Return the [X, Y] coordinate for the center point of the cell that contains the specified text.  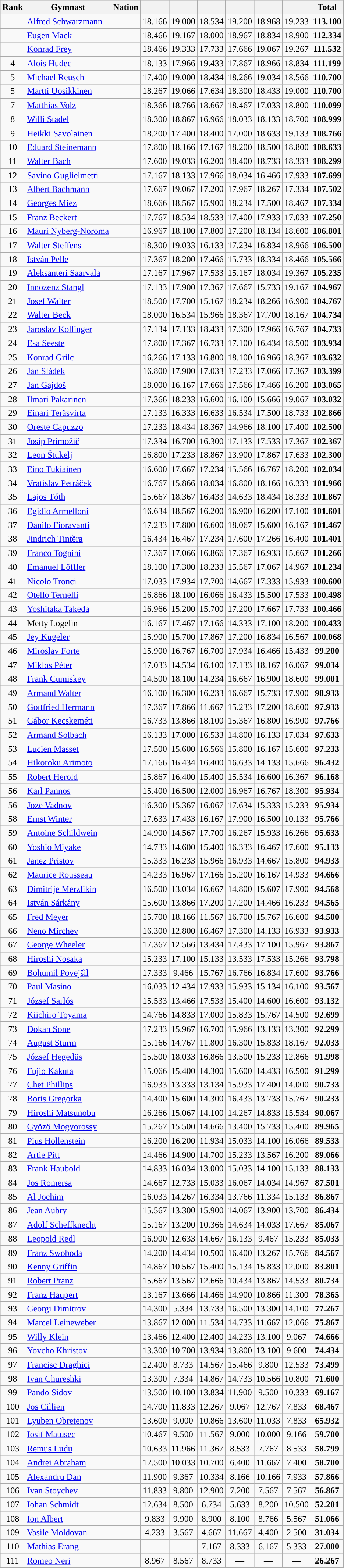
10.000 [268, 1435]
18.633 [268, 133]
9.166 [297, 1435]
9.833 [155, 1519]
Kiichiro Toyama [68, 1015]
Jan Gajdoš [68, 385]
37 [13, 525]
Leon Štukelj [68, 455]
5.567 [297, 1519]
19.433 [211, 63]
József Hegedüs [68, 1057]
75 [13, 1057]
16.766 [240, 973]
Alfred Schwarzmann [68, 21]
92 [13, 1294]
62 [13, 875]
Albert Bachmann [68, 189]
80.734 [327, 1281]
101.867 [327, 497]
104.734 [327, 315]
8.333 [240, 1547]
26.267 [327, 1561]
13.766 [240, 1197]
27.000 [327, 1547]
Maurice Rousseau [68, 875]
71 [13, 1001]
100 [13, 1407]
István Pelle [68, 259]
69.167 [327, 1393]
95.633 [327, 833]
19.200 [240, 21]
13.167 [155, 1294]
Hikoroku Arimoto [68, 763]
101.266 [327, 553]
George Wheeler [68, 945]
19.034 [268, 77]
Walter Bach [68, 161]
9.600 [297, 1351]
Jaroslav Kollinger [68, 329]
17.134 [155, 329]
102.500 [327, 427]
Otello Ternelli [68, 595]
12.634 [155, 1504]
Iohan Schmidt [68, 1504]
100.068 [327, 637]
Jey Kugeler [68, 637]
112.334 [327, 35]
11.966 [183, 1449]
13.834 [211, 1393]
31.034 [327, 1533]
16.267 [240, 833]
101.601 [327, 511]
11.934 [211, 1141]
Jan Sládek [68, 371]
85.067 [327, 1225]
Georges Miez [68, 203]
12.267 [211, 1407]
Josip Primožič [68, 441]
95.133 [327, 847]
108 [13, 1519]
13.800 [240, 1351]
Chet Phillips [68, 1085]
18.533 [211, 217]
Janez Pristov [68, 861]
89.965 [327, 1127]
90 [13, 1267]
10.434 [240, 1281]
14.634 [240, 1225]
101.966 [327, 483]
14.200 [155, 1253]
Nation [126, 7]
87 [13, 1225]
14.333 [240, 623]
42 [13, 595]
Yovcho Khristov [68, 1351]
99.034 [327, 665]
88 [13, 1239]
15.066 [155, 1071]
102.034 [327, 469]
94.500 [327, 917]
Ion Albert [68, 1519]
31 [13, 441]
15.266 [297, 959]
63 [13, 889]
85.033 [327, 1239]
35 [13, 497]
15.166 [155, 1043]
9.367 [183, 1476]
18.067 [240, 525]
14.633 [240, 497]
Eduard Steinemann [68, 147]
Leopold Redl [68, 1239]
74.434 [327, 1351]
75.867 [327, 1323]
107.334 [327, 203]
106.801 [327, 231]
Pando Sidov [68, 1393]
18.134 [268, 231]
8.900 [211, 1519]
13.000 [211, 1169]
7 [13, 105]
101.401 [327, 539]
24 [13, 343]
19.333 [183, 49]
92.033 [327, 1043]
15 [13, 217]
5.633 [240, 1504]
Total [327, 7]
94.666 [327, 875]
Mathias Erang [68, 1547]
11.300 [297, 1294]
74.666 [327, 1337]
8.567 [183, 1561]
13 [13, 189]
78 [13, 1099]
Danilo Fioravanti [68, 525]
14.533 [297, 1281]
Lyuben Obretenov [68, 1421]
Aleksanteri Saarvala [68, 273]
Innozenz Stangl [68, 287]
12.900 [211, 1490]
Gymnast [68, 7]
13.434 [211, 945]
15.566 [240, 469]
74 [13, 1043]
72 [13, 1015]
52.201 [327, 1504]
Walter Beck [68, 315]
14.434 [183, 1253]
58.700 [327, 1462]
14.433 [268, 1071]
71.600 [327, 1379]
101.234 [327, 567]
77.267 [327, 1309]
11.367 [211, 1449]
18.666 [155, 203]
105.235 [327, 273]
16.034 [183, 1169]
100.433 [327, 623]
78.365 [327, 1294]
4.667 [211, 1533]
Lucien Masset [68, 749]
Miklos Péter [68, 665]
80 [13, 1127]
27 [13, 385]
89.533 [327, 1141]
Eino Tukiainen [68, 469]
11.800 [211, 1043]
7.167 [211, 1547]
Marcel Leineweber [68, 1323]
Joze Vadnov [68, 805]
23 [13, 329]
17.566 [240, 385]
10.566 [268, 1379]
39 [13, 553]
József Sarlós [68, 1001]
10.633 [155, 1449]
68.467 [327, 1407]
18 [13, 259]
Miroslav Forte [68, 651]
Egidio Armelloni [68, 511]
107 [13, 1504]
14.933 [297, 875]
Boris Gregorka [68, 1099]
32 [13, 455]
7.200 [240, 1490]
97.933 [327, 707]
17.767 [155, 217]
61 [13, 861]
106.500 [327, 245]
97.233 [327, 749]
103.632 [327, 357]
19 [13, 273]
108.299 [327, 161]
Karl Pannos [68, 791]
Metty Logelin [68, 623]
Iosif Matusec [68, 1435]
16.634 [155, 511]
Gábor Kecskeméti [68, 721]
15.867 [155, 777]
38 [13, 539]
Konrad Grilc [68, 357]
Paul Masino [68, 987]
14.033 [268, 1225]
51.066 [327, 1519]
Hiroshi Nosaka [68, 959]
14.766 [155, 1015]
107.250 [327, 217]
17.366 [155, 399]
21 [13, 301]
19.267 [297, 49]
Alois Hudec [68, 63]
65 [13, 917]
69 [13, 973]
60 [13, 847]
12.066 [297, 1323]
10.567 [183, 1267]
84.567 [327, 1253]
Kenny Griffin [68, 1267]
12.866 [297, 1057]
14.000 [297, 1085]
89 [13, 1253]
Franco Tognini [68, 553]
103.065 [327, 385]
97 [13, 1365]
111 [13, 1561]
96.432 [327, 763]
106 [13, 1490]
Mauri Nyberg-Noroma [68, 231]
18.766 [183, 105]
Jean Aubry [68, 1211]
Fujio Kakuta [68, 1071]
17.067 [268, 567]
9.467 [268, 1239]
8.166 [240, 1476]
93.867 [327, 945]
93.766 [327, 973]
10.366 [211, 1225]
111.199 [327, 63]
86.867 [327, 1197]
14.234 [211, 679]
15.433 [297, 651]
41 [13, 581]
14.767 [183, 1043]
8.100 [240, 1519]
Ilmari Pakarinen [68, 399]
86 [13, 1211]
12.500 [155, 1462]
8.500 [183, 1504]
12.434 [183, 987]
10.334 [211, 1476]
45 [13, 637]
5.333 [297, 1547]
105.566 [327, 259]
94.568 [327, 889]
Robert Pranz [68, 1281]
64 [13, 903]
103.032 [327, 399]
107.502 [327, 189]
70 [13, 987]
15.267 [155, 1127]
93.132 [327, 1001]
Neno Mirchev [68, 931]
99 [13, 1393]
Emanuel Löffler [68, 567]
10.100 [183, 1393]
108.766 [327, 133]
58 [13, 819]
13.700 [297, 1211]
12.566 [183, 945]
54 [13, 763]
7.933 [297, 1476]
Michael Reusch [68, 77]
11 [13, 161]
13.400 [240, 1127]
87.501 [327, 1183]
104.767 [327, 301]
43 [13, 609]
10.166 [268, 1476]
22 [13, 315]
5.334 [183, 1309]
46 [13, 651]
110 [13, 1547]
Walter Steffens [68, 245]
53 [13, 749]
Nicolo Tronci [68, 581]
Robert Herold [68, 777]
13.934 [211, 1351]
Romeo Neri [68, 1561]
91.998 [327, 1057]
10.033 [183, 1462]
Frank Cumiskey [68, 679]
90.233 [327, 1099]
93 [13, 1309]
73 [13, 1029]
Lajos Tóth [68, 497]
8.200 [268, 1504]
Francisc Draghici [68, 1365]
102.367 [327, 441]
Willy Klein [68, 1337]
4 [13, 63]
18.700 [297, 119]
67 [13, 945]
18.667 [211, 105]
77 [13, 1085]
49 [13, 693]
Adolf Scheffknecht [68, 1225]
August Sturm [68, 1043]
28 [13, 399]
59.700 [327, 1435]
103.934 [327, 343]
96.168 [327, 777]
44 [13, 623]
103 [13, 1449]
98 [13, 1379]
105 [13, 1476]
14 [13, 203]
100.498 [327, 595]
101 [13, 1421]
95 [13, 1337]
73.499 [327, 1365]
17.866 [183, 707]
15.607 [268, 889]
Konrad Frey [68, 49]
109 [13, 1533]
86.434 [327, 1211]
11.033 [268, 1421]
Bohumil Povejšil [68, 973]
Andrei Abraham [68, 1462]
4.400 [268, 1533]
Vasile Moldovan [68, 1533]
Yoshitaka Takeda [68, 609]
104 [13, 1462]
36 [13, 511]
12 [13, 175]
94 [13, 1323]
11.534 [211, 1323]
14.966 [240, 427]
13.267 [268, 1253]
57.866 [327, 1476]
12.533 [297, 1365]
97.766 [327, 721]
8.967 [155, 1561]
8 [13, 119]
58.799 [327, 1449]
6.400 [240, 1462]
12.733 [183, 1183]
96 [13, 1351]
2.500 [297, 1533]
33 [13, 469]
18.968 [268, 21]
66 [13, 931]
10.467 [155, 1435]
6.167 [268, 1547]
17.034 [297, 735]
Franz Haupert [68, 1294]
Armand Solbach [68, 735]
Josef Walter [68, 301]
9 [13, 133]
12.633 [183, 1239]
13.666 [183, 1294]
90.733 [327, 1085]
104.967 [327, 287]
98.933 [327, 693]
102.866 [327, 413]
3.567 [183, 1533]
Gottfried Hermann [68, 707]
104.733 [327, 329]
93.933 [327, 931]
30 [13, 427]
19.133 [297, 133]
92.299 [327, 1029]
14.034 [268, 1183]
16.533 [211, 735]
65.932 [327, 1421]
26 [13, 371]
Pius Hollenstein [68, 1141]
Alexandru Dan [68, 1476]
93.798 [327, 959]
68 [13, 959]
19.233 [297, 21]
Jindrich Tintěra [68, 539]
83 [13, 1169]
4.233 [155, 1533]
102 [13, 1435]
51 [13, 721]
10.133 [297, 819]
40 [13, 567]
16.566 [211, 749]
Oreste Capuzzo [68, 427]
100.466 [327, 609]
19.367 [297, 273]
15.533 [155, 1001]
14.400 [155, 1099]
11.334 [268, 1197]
95.766 [327, 819]
16 [13, 231]
7.400 [297, 1462]
92.699 [327, 1015]
Dokan Sone [68, 1029]
18.900 [297, 35]
16.334 [211, 1197]
Artie Pitt [68, 1155]
Gyözö Mogyorossy [68, 1127]
107.699 [327, 175]
Einari Teräsvirta [68, 413]
59 [13, 833]
Antoine Schildwein [68, 833]
85 [13, 1197]
14.534 [183, 665]
99.001 [327, 679]
9.466 [183, 973]
16.367 [297, 777]
103.399 [327, 371]
14.067 [240, 1211]
91 [13, 1281]
81 [13, 1141]
Willi Stadel [68, 119]
113.100 [327, 21]
79 [13, 1113]
Fred Meyer [68, 917]
100.600 [327, 581]
17.266 [268, 539]
Franz Swoboda [68, 1253]
7.767 [268, 1449]
Dimitrije Merzlikin [68, 889]
29 [13, 413]
90.067 [327, 1113]
Frank Haubold [68, 1169]
Armand Walter [68, 693]
50 [13, 707]
13.333 [183, 1085]
17.467 [183, 623]
34 [13, 483]
14.666 [211, 1127]
83.801 [327, 1267]
Georgi Dimitrov [68, 1309]
25 [13, 357]
15.766 [297, 1253]
111.532 [327, 49]
Jos Cillien [68, 1407]
10.800 [297, 1379]
Martti Uosikkinen [68, 91]
19.066 [183, 91]
7.334 [183, 1379]
91.299 [327, 1071]
9.900 [183, 1519]
Rank [13, 7]
12.666 [211, 1281]
Hiroshi Matsunobu [68, 1113]
94.565 [327, 903]
94.933 [327, 861]
Remus Ludu [68, 1449]
15.866 [183, 483]
Ivan Chureshki [68, 1379]
52 [13, 735]
Esa Seeste [68, 343]
Al Jochim [68, 1197]
47 [13, 665]
13.200 [183, 1225]
10.333 [297, 1393]
István Sárkány [68, 903]
93.567 [327, 987]
89.066 [327, 1155]
15.067 [183, 1113]
12.767 [268, 1407]
Ernst Winter [68, 819]
12.800 [183, 931]
8.766 [268, 1519]
76 [13, 1071]
15.466 [240, 1365]
55 [13, 777]
Vratislav Petráček [68, 483]
18.334 [268, 259]
84 [13, 1183]
18.967 [240, 35]
13.034 [183, 889]
101.467 [327, 525]
110.099 [327, 105]
99.200 [327, 651]
Matthias Volz [68, 105]
6.734 [211, 1504]
Franz Beckert [68, 217]
13.134 [211, 1085]
102.300 [327, 455]
18.566 [297, 77]
82 [13, 1155]
88.133 [327, 1169]
13.533 [240, 959]
108.999 [327, 119]
Ivan Stoychev [68, 1490]
56.867 [327, 1490]
18.366 [155, 105]
13.133 [268, 1029]
Eugen Mack [68, 35]
97.633 [327, 735]
20 [13, 287]
48 [13, 679]
Savino Guglielmetti [68, 175]
108.633 [327, 147]
Jos Romersa [68, 1183]
Yoshio Miyake [68, 847]
10 [13, 147]
16.567 [297, 637]
17 [13, 245]
Heikki Savolainen [68, 133]
